Capture the cell that displays the provided text and extract its (X, Y) central coordinate. 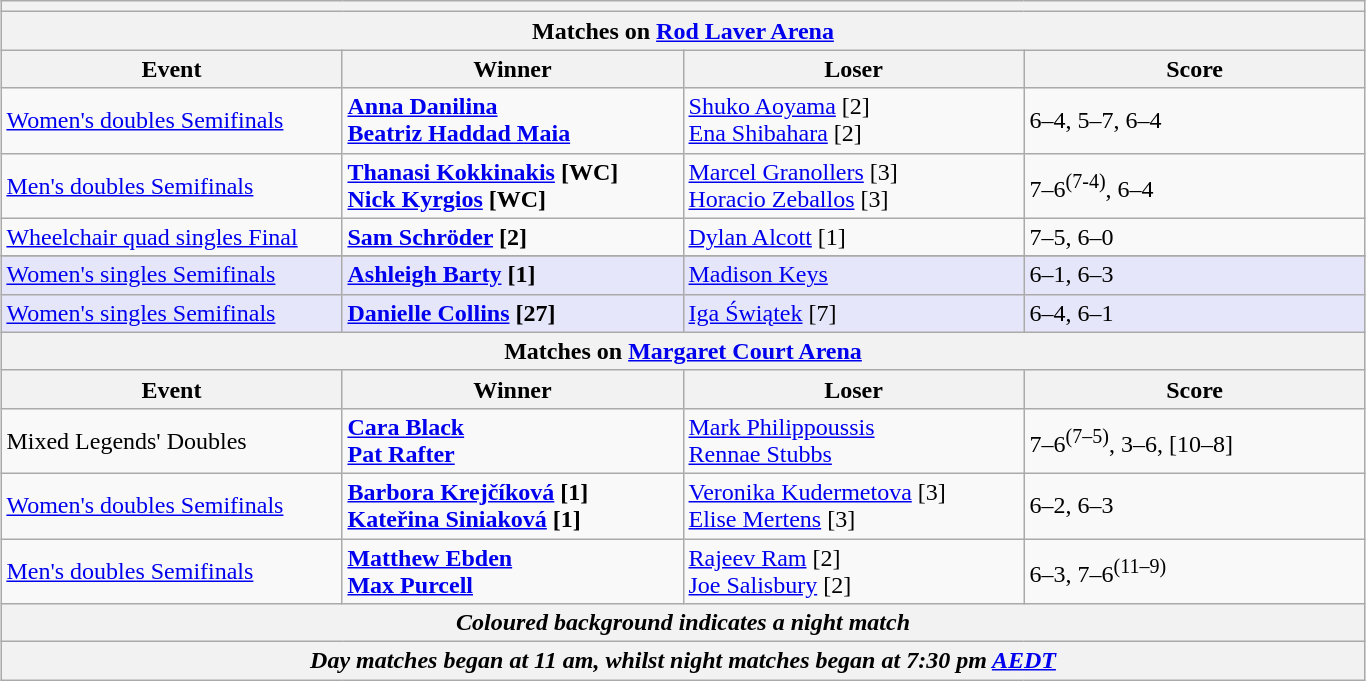
Barbora Krejčíková [1] Kateřina Siniaková [1] (512, 506)
Anna Danilina Beatriz Haddad Maia (512, 120)
Matches on Margaret Court Arena (683, 351)
Dylan Alcott [1] (854, 237)
7–6(7–5), 3–6, [10–8] (1194, 440)
Danielle Collins [27] (512, 313)
Sam Schröder [2] (512, 237)
6–4, 6–1 (1194, 313)
Madison Keys (854, 275)
7–6(7-4), 6–4 (1194, 186)
Mixed Legends' Doubles (172, 440)
Mark Philippoussis Rennae Stubbs (854, 440)
Wheelchair quad singles Final (172, 237)
Shuko Aoyama [2] Ena Shibahara [2] (854, 120)
6–1, 6–3 (1194, 275)
Ashleigh Barty [1] (512, 275)
Coloured background indicates a night match (683, 623)
Rajeev Ram [2] Joe Salisbury [2] (854, 570)
Cara Black Pat Rafter (512, 440)
7–5, 6–0 (1194, 237)
Matches on Rod Laver Arena (683, 31)
Day matches began at 11 am, whilst night matches began at 7:30 pm AEDT (683, 661)
Thanasi Kokkinakis [WC] Nick Kyrgios [WC] (512, 186)
Matthew Ebden Max Purcell (512, 570)
6–3, 7–6(11–9) (1194, 570)
Marcel Granollers [3] Horacio Zeballos [3] (854, 186)
Iga Świątek [7] (854, 313)
6–2, 6–3 (1194, 506)
6–4, 5–7, 6–4 (1194, 120)
Veronika Kudermetova [3] Elise Mertens [3] (854, 506)
